Scan for the cell matching the given text and deliver its (X, Y) coordinate at center. 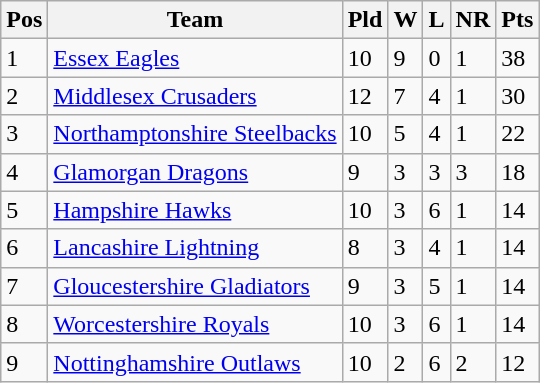
Hampshire Hawks (195, 210)
Northamptonshire Steelbacks (195, 134)
Essex Eagles (195, 58)
30 (518, 96)
Middlesex Crusaders (195, 96)
L (436, 20)
Nottinghamshire Outlaws (195, 362)
NR (473, 20)
Pts (518, 20)
22 (518, 134)
Lancashire Lightning (195, 248)
Worcestershire Royals (195, 324)
Pld (365, 20)
0 (436, 58)
Pos (24, 20)
18 (518, 172)
Gloucestershire Gladiators (195, 286)
Glamorgan Dragons (195, 172)
W (406, 20)
Team (195, 20)
38 (518, 58)
